Determine the (x, y) coordinate at the center of the cell enclosing the given text.  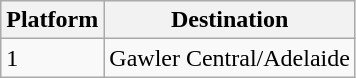
Gawler Central/Adelaide (230, 58)
Destination (230, 20)
1 (52, 58)
Platform (52, 20)
